Capture the cell that displays the provided text and extract its [X, Y] central coordinate. 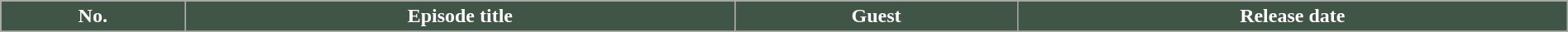
Episode title [460, 16]
Guest [877, 16]
No. [93, 16]
Release date [1292, 16]
